From the cell containing the given text, extract its center point as [x, y] coordinate. 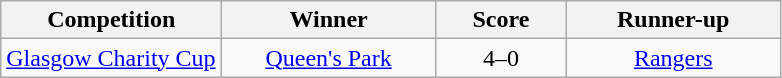
Score [500, 20]
Competition [112, 20]
Glasgow Charity Cup [112, 58]
Rangers [673, 58]
Queen's Park [329, 58]
Runner-up [673, 20]
4–0 [500, 58]
Winner [329, 20]
